Determine the [x, y] coordinate at the center of the cell enclosing the given text.  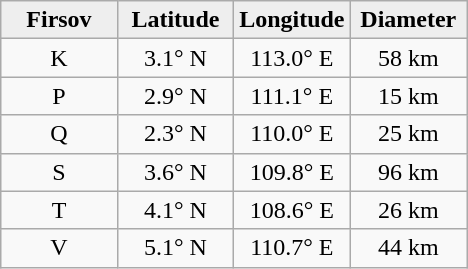
Q [59, 134]
S [59, 172]
26 km [408, 210]
Diameter [408, 20]
T [59, 210]
111.1° E [292, 96]
4.1° N [175, 210]
K [59, 58]
58 km [408, 58]
96 km [408, 172]
113.0° E [292, 58]
3.1° N [175, 58]
109.8° E [292, 172]
V [59, 248]
5.1° N [175, 248]
2.9° N [175, 96]
P [59, 96]
15 km [408, 96]
Firsov [59, 20]
110.0° E [292, 134]
110.7° E [292, 248]
Latitude [175, 20]
44 km [408, 248]
2.3° N [175, 134]
108.6° E [292, 210]
3.6° N [175, 172]
25 km [408, 134]
Longitude [292, 20]
